Capture the cell that displays the provided text and extract its [X, Y] central coordinate. 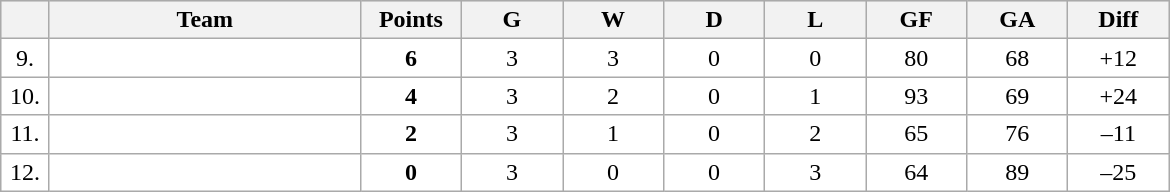
12. [26, 172]
Team [204, 20]
65 [916, 134]
+24 [1118, 96]
G [512, 20]
80 [916, 58]
89 [1018, 172]
64 [916, 172]
GA [1018, 20]
+12 [1118, 58]
93 [916, 96]
69 [1018, 96]
D [714, 20]
76 [1018, 134]
68 [1018, 58]
W [612, 20]
GF [916, 20]
11. [26, 134]
Diff [1118, 20]
10. [26, 96]
L [816, 20]
Points [410, 20]
9. [26, 58]
4 [410, 96]
–11 [1118, 134]
–25 [1118, 172]
6 [410, 58]
